Locate the cell with the specified text and output its [X, Y] center coordinate. 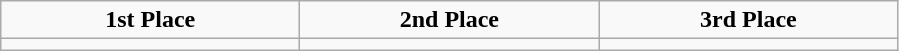
1st Place [150, 20]
3rd Place [748, 20]
2nd Place [450, 20]
